Return the [x, y] coordinate for the center point of the cell that contains the specified text.  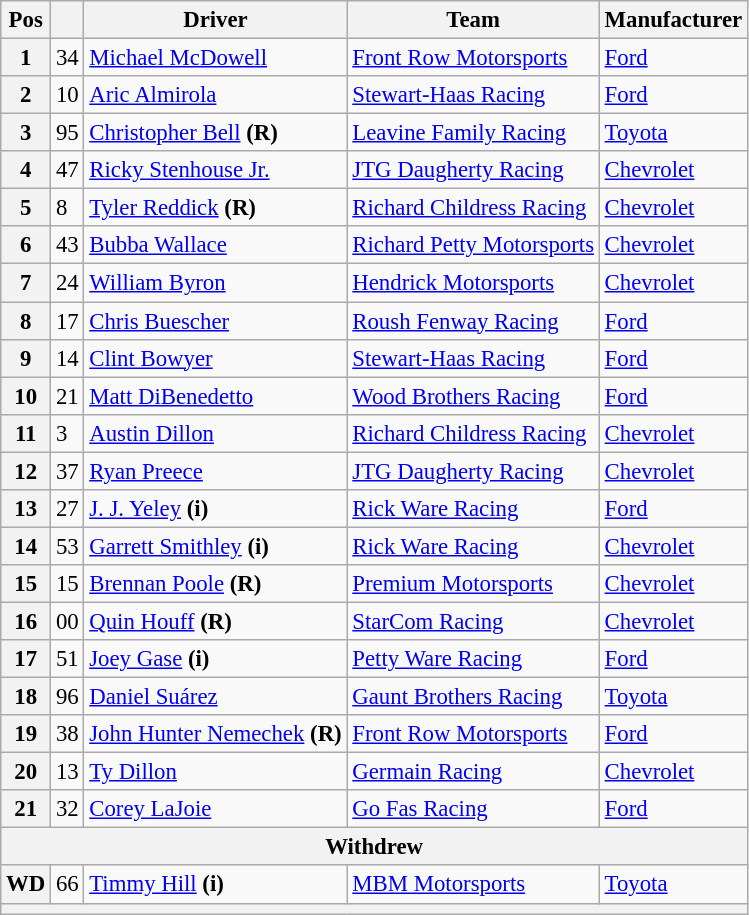
WD [26, 885]
38 [68, 734]
43 [68, 245]
Leavine Family Racing [473, 133]
53 [68, 546]
Christopher Bell (R) [216, 133]
51 [68, 659]
Joey Gase (i) [216, 659]
Timmy Hill (i) [216, 885]
Ty Dillon [216, 772]
Ryan Preece [216, 471]
Quin Houff (R) [216, 621]
27 [68, 509]
Chris Buescher [216, 321]
Richard Petty Motorsports [473, 245]
4 [26, 170]
Germain Racing [473, 772]
Tyler Reddick (R) [216, 208]
Gaunt Brothers Racing [473, 697]
47 [68, 170]
11 [26, 433]
19 [26, 734]
Roush Fenway Racing [473, 321]
Ricky Stenhouse Jr. [216, 170]
John Hunter Nemechek (R) [216, 734]
Go Fas Racing [473, 809]
Petty Ware Racing [473, 659]
Bubba Wallace [216, 245]
32 [68, 809]
2 [26, 95]
16 [26, 621]
95 [68, 133]
Aric Almirola [216, 95]
Michael McDowell [216, 58]
12 [26, 471]
7 [26, 283]
J. J. Yeley (i) [216, 509]
Clint Bowyer [216, 358]
Garrett Smithley (i) [216, 546]
Austin Dillon [216, 433]
18 [26, 697]
96 [68, 697]
Team [473, 20]
66 [68, 885]
34 [68, 58]
Matt DiBenedetto [216, 396]
StarCom Racing [473, 621]
MBM Motorsports [473, 885]
Daniel Suárez [216, 697]
Corey LaJoie [216, 809]
20 [26, 772]
William Byron [216, 283]
Premium Motorsports [473, 584]
5 [26, 208]
Withdrew [374, 847]
9 [26, 358]
6 [26, 245]
Pos [26, 20]
Wood Brothers Racing [473, 396]
Driver [216, 20]
1 [26, 58]
24 [68, 283]
Manufacturer [673, 20]
Hendrick Motorsports [473, 283]
Brennan Poole (R) [216, 584]
00 [68, 621]
37 [68, 471]
